Search for the cell housing the specified text and yield its (x, y) center coordinate. 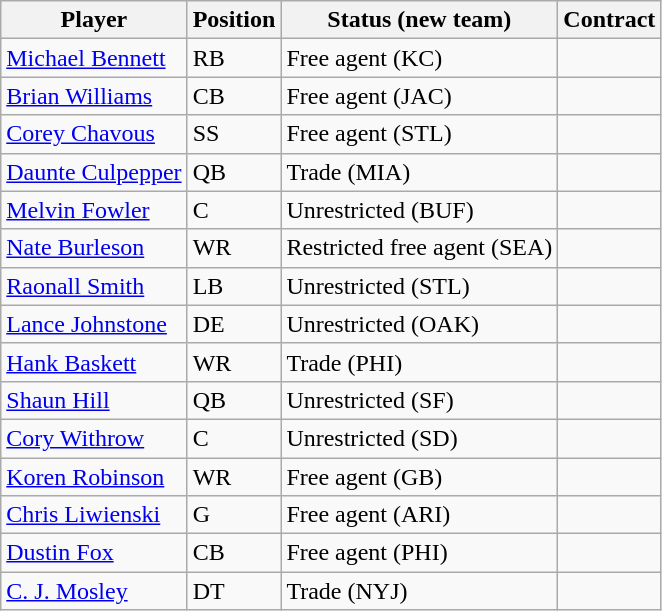
Contract (610, 20)
Free agent (JAC) (420, 96)
Unrestricted (OAK) (420, 324)
DT (234, 591)
Unrestricted (SD) (420, 438)
Unrestricted (SF) (420, 400)
G (234, 515)
Corey Chavous (94, 134)
SS (234, 134)
Daunte Culpepper (94, 172)
Unrestricted (BUF) (420, 210)
Player (94, 20)
Chris Liwienski (94, 515)
Restricted free agent (SEA) (420, 248)
Brian Williams (94, 96)
LB (234, 286)
Free agent (PHI) (420, 553)
Free agent (ARI) (420, 515)
C. J. Mosley (94, 591)
Michael Bennett (94, 58)
Position (234, 20)
Status (new team) (420, 20)
Raonall Smith (94, 286)
Unrestricted (STL) (420, 286)
Melvin Fowler (94, 210)
DE (234, 324)
RB (234, 58)
Shaun Hill (94, 400)
Trade (MIA) (420, 172)
Free agent (KC) (420, 58)
Dustin Fox (94, 553)
Nate Burleson (94, 248)
Free agent (STL) (420, 134)
Trade (NYJ) (420, 591)
Free agent (GB) (420, 477)
Cory Withrow (94, 438)
Trade (PHI) (420, 362)
Hank Baskett (94, 362)
Lance Johnstone (94, 324)
Koren Robinson (94, 477)
